From the cell containing the given text, extract its center point as [X, Y] coordinate. 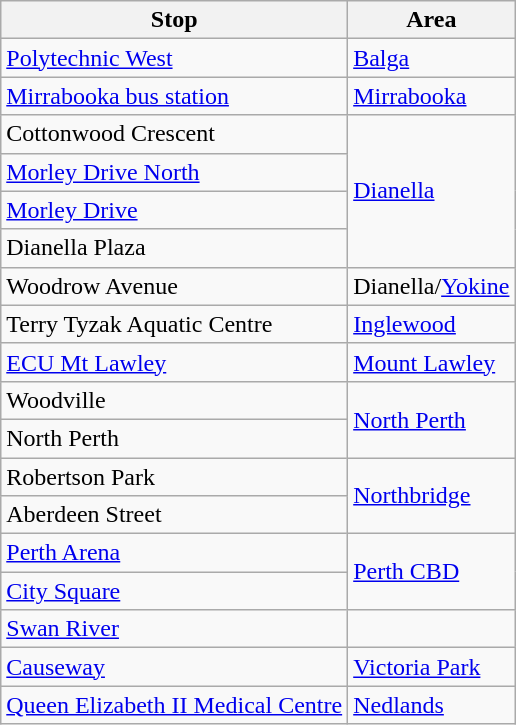
Terry Tyzak Aquatic Centre [174, 324]
Stop [174, 20]
ECU Mt Lawley [174, 362]
Dianella/Yokine [432, 286]
Victoria Park [432, 667]
Woodrow Avenue [174, 286]
Dianella Plaza [174, 248]
Dianella [432, 191]
Aberdeen Street [174, 515]
City Square [174, 591]
Morley Drive North [174, 172]
Mirrabooka bus station [174, 96]
Polytechnic West [174, 58]
Woodville [174, 400]
Mirrabooka [432, 96]
Area [432, 20]
Northbridge [432, 496]
Perth CBD [432, 572]
Swan River [174, 629]
Balga [432, 58]
Robertson Park [174, 477]
Cottonwood Crescent [174, 134]
Mount Lawley [432, 362]
Causeway [174, 667]
Morley Drive [174, 210]
Queen Elizabeth II Medical Centre [174, 705]
Perth Arena [174, 553]
Inglewood [432, 324]
Nedlands [432, 705]
